Return the (x, y) coordinate for the center point of the cell that contains the specified text.  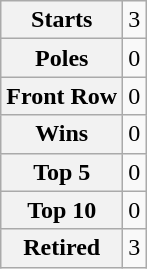
Top 5 (62, 172)
Poles (62, 58)
Front Row (62, 96)
Wins (62, 134)
Retired (62, 248)
Starts (62, 20)
Top 10 (62, 210)
